Return (X, Y) of the center of cell containing provided text 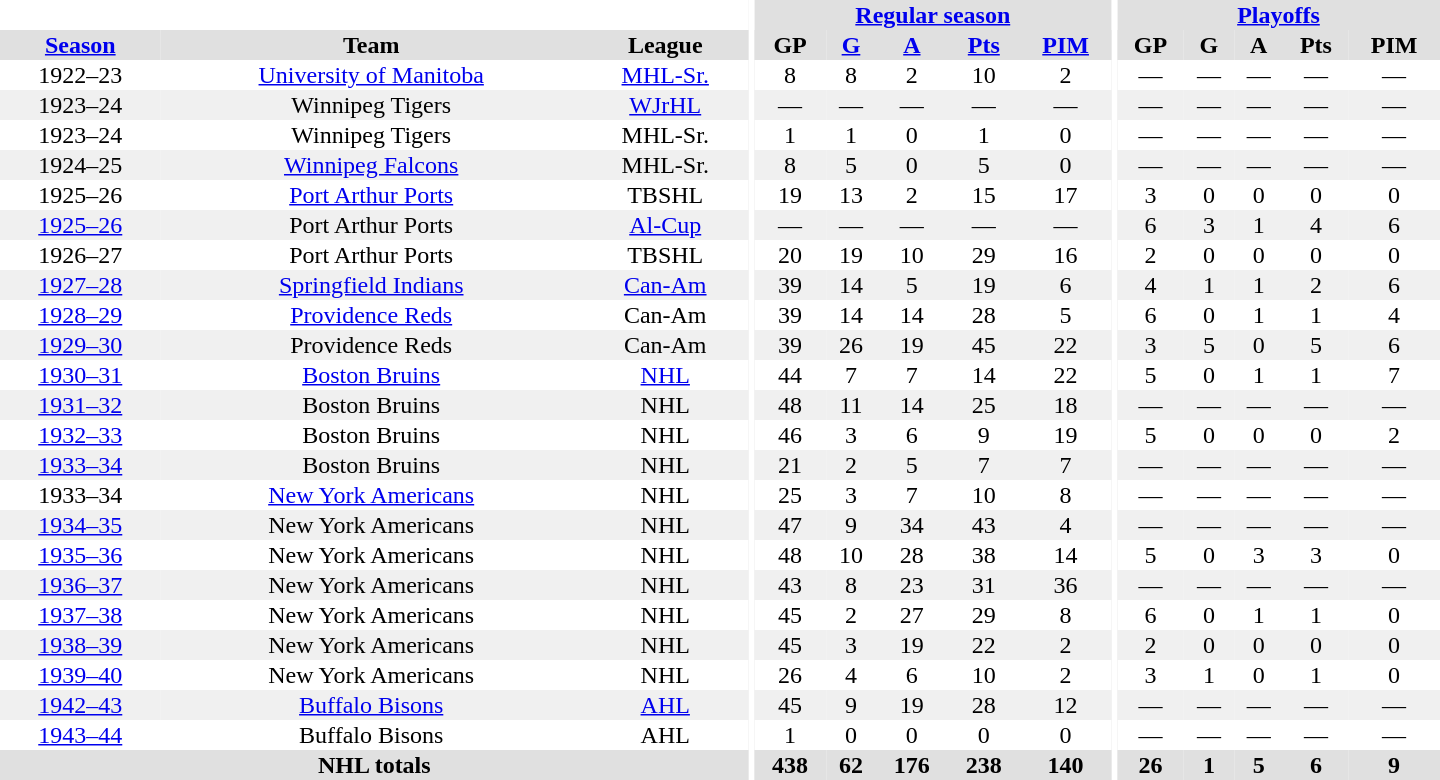
1939–40 (80, 675)
13 (851, 195)
47 (790, 525)
Springfield Indians (372, 285)
1924–25 (80, 165)
17 (1066, 195)
1931–32 (80, 405)
20 (790, 255)
1930–31 (80, 375)
46 (790, 435)
23 (912, 585)
1943–44 (80, 735)
16 (1066, 255)
44 (790, 375)
Winnipeg Falcons (372, 165)
1928–29 (80, 315)
34 (912, 525)
21 (790, 465)
176 (912, 765)
27 (912, 615)
1926–27 (80, 255)
1936–37 (80, 585)
League (666, 45)
38 (984, 555)
11 (851, 405)
36 (1066, 585)
438 (790, 765)
1935–36 (80, 555)
1932–33 (80, 435)
62 (851, 765)
12 (1066, 705)
15 (984, 195)
1927–28 (80, 285)
Al-Cup (666, 225)
Team (372, 45)
1934–35 (80, 525)
31 (984, 585)
1922–23 (80, 75)
Playoffs (1278, 15)
238 (984, 765)
140 (1066, 765)
18 (1066, 405)
1937–38 (80, 615)
NHL totals (374, 765)
Regular season (932, 15)
WJrHL (666, 105)
1942–43 (80, 705)
University of Manitoba (372, 75)
Season (80, 45)
1929–30 (80, 345)
1938–39 (80, 645)
